From the cell containing the given text, extract its center point as [x, y] coordinate. 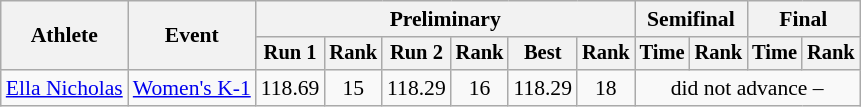
18 [606, 88]
Event [192, 36]
Run 1 [290, 54]
Women's K-1 [192, 88]
16 [480, 88]
Athlete [64, 36]
Run 2 [416, 54]
15 [353, 88]
Preliminary [446, 19]
118.69 [290, 88]
Semifinal [691, 19]
did not advance – [748, 88]
Best [542, 54]
Ella Nicholas [64, 88]
Final [803, 19]
